Scan for the cell matching the given text and deliver its (x, y) coordinate at center. 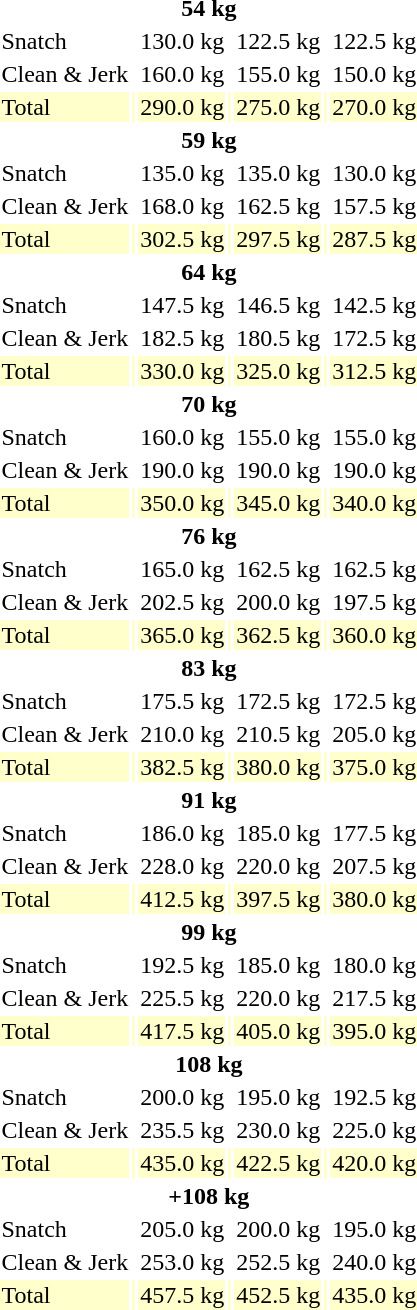
412.5 kg (182, 899)
457.5 kg (182, 1295)
405.0 kg (278, 1031)
452.5 kg (278, 1295)
210.5 kg (278, 734)
180.5 kg (278, 338)
345.0 kg (278, 503)
365.0 kg (182, 635)
290.0 kg (182, 107)
330.0 kg (182, 371)
130.0 kg (182, 41)
275.0 kg (278, 107)
186.0 kg (182, 833)
362.5 kg (278, 635)
252.5 kg (278, 1262)
192.5 kg (182, 965)
253.0 kg (182, 1262)
146.5 kg (278, 305)
350.0 kg (182, 503)
205.0 kg (182, 1229)
172.5 kg (278, 701)
210.0 kg (182, 734)
397.5 kg (278, 899)
382.5 kg (182, 767)
228.0 kg (182, 866)
182.5 kg (182, 338)
417.5 kg (182, 1031)
297.5 kg (278, 239)
325.0 kg (278, 371)
202.5 kg (182, 602)
175.5 kg (182, 701)
147.5 kg (182, 305)
122.5 kg (278, 41)
235.5 kg (182, 1130)
422.5 kg (278, 1163)
168.0 kg (182, 206)
435.0 kg (182, 1163)
225.5 kg (182, 998)
302.5 kg (182, 239)
195.0 kg (278, 1097)
165.0 kg (182, 569)
380.0 kg (278, 767)
230.0 kg (278, 1130)
